Scan for the cell matching the given text and deliver its [X, Y] coordinate at center. 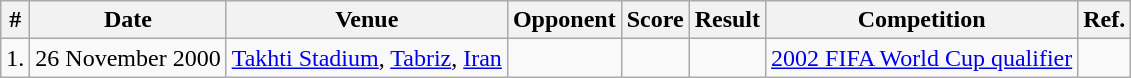
Takhti Stadium, Tabriz, Iran [366, 58]
Result [727, 20]
# [16, 20]
Venue [366, 20]
2002 FIFA World Cup qualifier [922, 58]
Date [128, 20]
Ref. [1104, 20]
26 November 2000 [128, 58]
Score [655, 20]
Competition [922, 20]
Opponent [564, 20]
1. [16, 58]
